Provide the [x, y] coordinate of the cell's center where the given text is located.  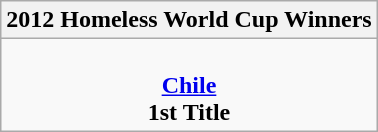
Chile1st Title [189, 85]
2012 Homeless World Cup Winners [189, 20]
